Locate the cell with the specified text and output its [x, y] center coordinate. 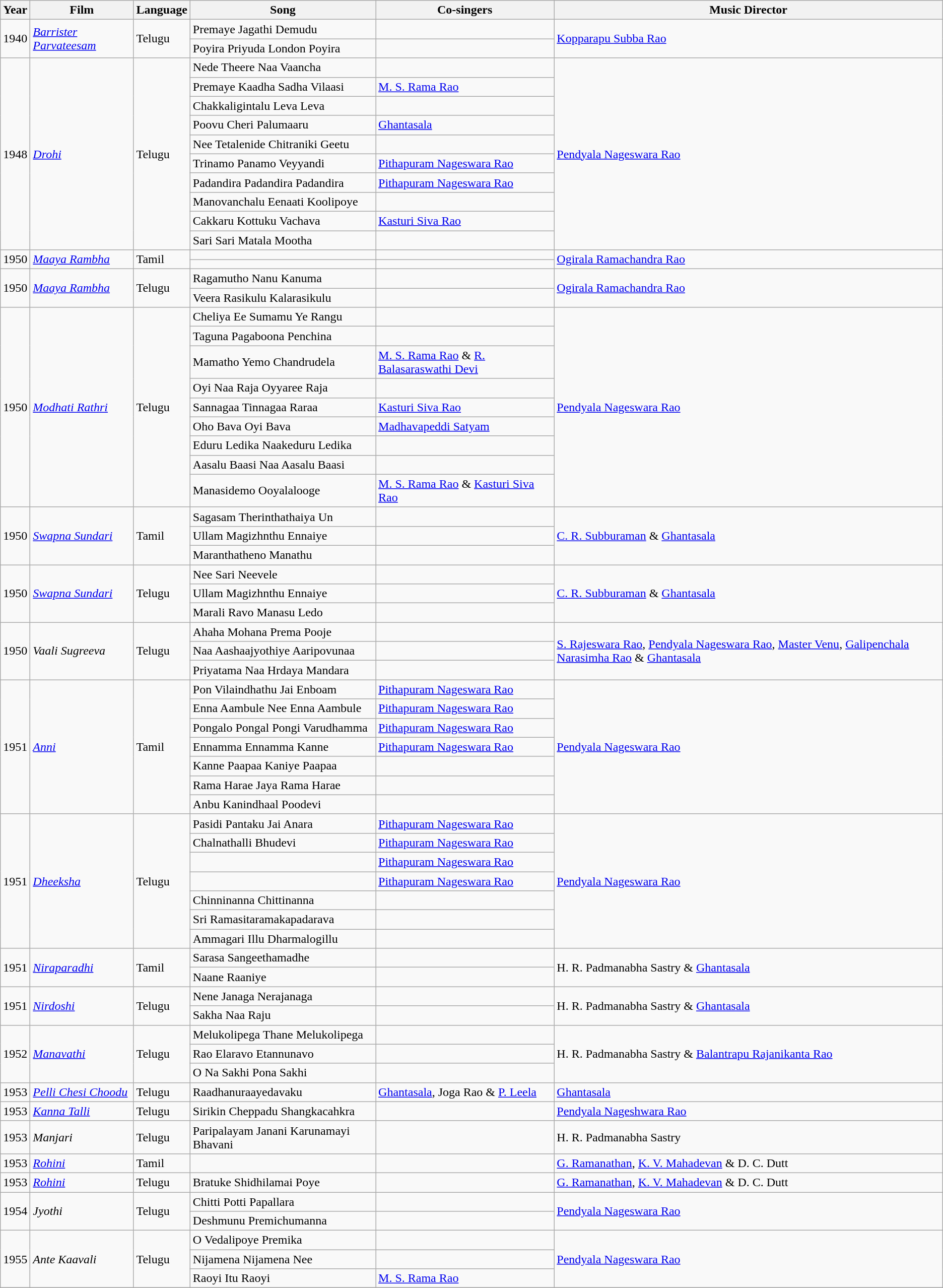
Jyothi [82, 1211]
Ammagari Illu Dharmalogillu [283, 939]
Sari Sari Matala Mootha [283, 240]
Kanna Talli [82, 1111]
Veera Rasikulu Kalarasikulu [283, 298]
Trinamo Panamo Veyyandi [283, 163]
Ahaha Mohana Prema Pooje [283, 632]
1940 [15, 39]
Manavathi [82, 1054]
1948 [15, 154]
Anni [82, 747]
Raoyi Itu Raoyi [283, 1278]
S. Rajeswara Rao, Pendyala Nageswara Rao, Master Venu, Galipenchala Narasimha Rao & Ghantasala [749, 651]
Ante Kaavali [82, 1259]
Manovanchalu Eenaati Koolipoye [283, 202]
Padandira Padandira Padandira [283, 182]
Paripalayam Janani Karunamayi Bhavani [283, 1137]
Sirikin Cheppadu Shangkacahkra [283, 1111]
Cheliya Ee Sumamu Ye Rangu [283, 317]
Melukolipega Thane Melukolipega [283, 1035]
Kanne Paapaa Kaniye Paapaa [283, 766]
Rama Harae Jaya Rama Harae [283, 785]
Pelli Chesi Choodu [82, 1092]
Barrister Parvateesam [82, 39]
Film [82, 10]
Drohi [82, 154]
Nee Tetalenide Chitraniki Geetu [283, 144]
Nene Janaga Nerajanaga [283, 996]
Sri Ramasitaramakapadarava [283, 920]
Nede Theere Naa Vaancha [283, 68]
Sakha Naa Raju [283, 1015]
Vaali Sugreeva [82, 651]
Nirdoshi [82, 1006]
Naa Aashaajyothiye Aaripovunaa [283, 651]
Rao Elaravo Etannunavo [283, 1054]
Ghantasala, Joga Rao & P. Leela [465, 1092]
H. R. Padmanabha Sastry [749, 1137]
Priyatama Naa Hrdaya Mandara [283, 670]
Chitti Potti Papallara [283, 1202]
O Na Sakhi Pona Sakhi [283, 1073]
Pasidi Pantaku Jai Anara [283, 823]
Anbu Kanindhaal Poodevi [283, 804]
Madhavapeddi Satyam [465, 426]
1955 [15, 1259]
Marali Ravo Manasu Ledo [283, 613]
Manjari [82, 1137]
Maranthatheno Manathu [283, 555]
Music Director [749, 10]
Co-singers [465, 10]
Eduru Ledika Naakeduru Ledika [283, 445]
Raadhanuraayedavaku [283, 1092]
Bratuke Shidhilamai Poye [283, 1182]
Sarasa Sangeethamadhe [283, 958]
Sannagaa Tinnagaa Raraa [283, 407]
Niraparadhi [82, 968]
Nijamena Nijamena Nee [283, 1259]
O Vedalipoye Premika [283, 1240]
Language [162, 10]
Sagasam Therinthathaiya Un [283, 517]
Chinninanna Chittinanna [283, 900]
H. R. Padmanabha Sastry & Balantrapu Rajanikanta Rao [749, 1054]
Aasalu Baasi Naa Aasalu Baasi [283, 465]
Chalnathalli Bhudevi [283, 843]
Premaye Kaadha Sadha Vilaasi [283, 87]
1954 [15, 1211]
Naane Raaniye [283, 977]
Pon Vilaindhathu Jai Enboam [283, 689]
Dheeksha [82, 881]
Song [283, 10]
Year [15, 10]
Oho Bava Oyi Bava [283, 426]
Oyi Naa Raja Oyyaree Raja [283, 388]
M. S. Rama Rao & R. Balasaraswathi Devi [465, 362]
M. S. Rama Rao & Kasturi Siva Rao [465, 491]
Taguna Pagaboona Penchina [283, 336]
Pongalo Pongal Pongi Varudhamma [283, 728]
Pendyala Nageshwara Rao [749, 1111]
Chakkaligintalu Leva Leva [283, 106]
Ennamma Ennamma Kanne [283, 747]
Cakkaru Kottuku Vachava [283, 221]
Poovu Cheri Palumaaru [283, 125]
Modhati Rathri [82, 407]
Kopparapu Subba Rao [749, 39]
Deshmunu Premichumanna [283, 1221]
Nee Sari Neevele [283, 574]
Premaye Jagathi Demudu [283, 29]
1952 [15, 1054]
Mamatho Yemo Chandrudela [283, 362]
Ragamutho Nanu Kanuma [283, 279]
Poyira Priyuda London Poyira [283, 48]
Enna Aambule Nee Enna Aambule [283, 709]
Manasidemo Ooyalalooge [283, 491]
